Detect which cell encompasses the target text, then output its (x, y) center coordinate. 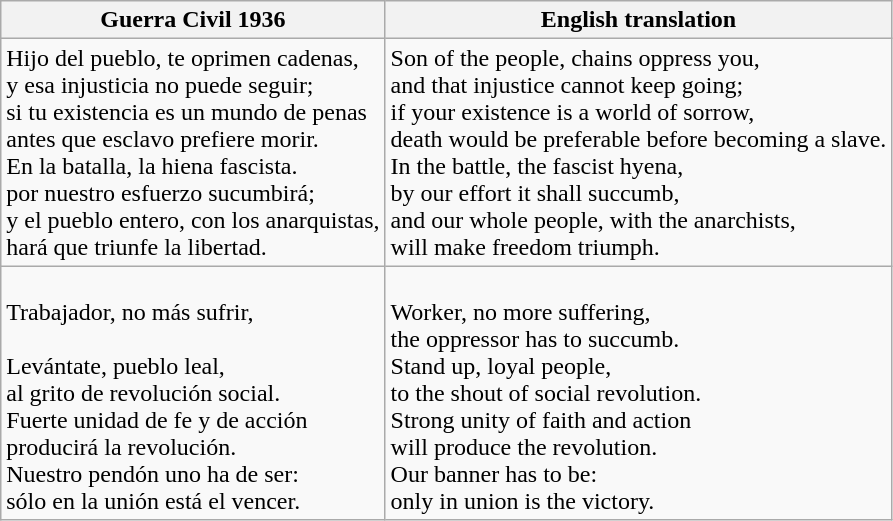
Guerra Civil 1936 (193, 20)
English translation (638, 20)
